Return the (X, Y) coordinate for the center point of the cell that contains the specified text.  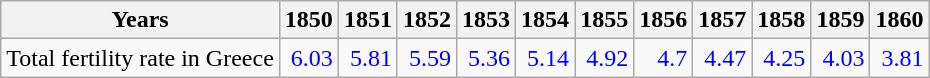
1856 (664, 20)
1855 (604, 20)
Years (140, 20)
1850 (308, 20)
4.25 (782, 58)
5.36 (486, 58)
1853 (486, 20)
4.03 (840, 58)
1852 (426, 20)
1857 (722, 20)
1860 (900, 20)
5.81 (368, 58)
3.81 (900, 58)
6.03 (308, 58)
1851 (368, 20)
1854 (546, 20)
4.7 (664, 58)
1859 (840, 20)
5.14 (546, 58)
4.92 (604, 58)
5.59 (426, 58)
Total fertility rate in Greece (140, 58)
4.47 (722, 58)
1858 (782, 20)
